Scan for the cell matching the given text and deliver its (x, y) coordinate at center. 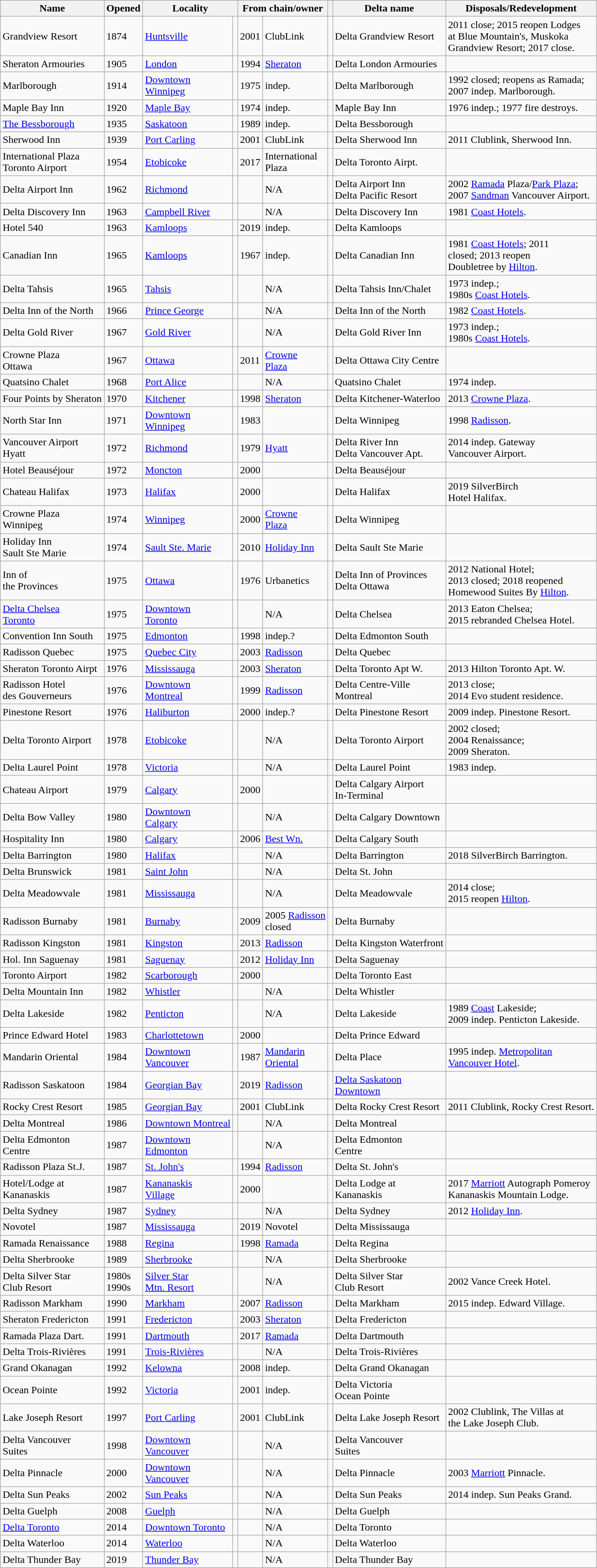
Delta Airport InnDelta Pacific Resort (389, 190)
2017 Marriott Autograph PomeroyKananaskis Mountain Lodge. (521, 1189)
Delta Sault Ste Marie (389, 547)
Four Points by Sheraton (52, 398)
Kingston (188, 943)
Grandview Resort (52, 36)
Delta Prince Edward (389, 1036)
1970 (123, 398)
Delta Gold River (52, 333)
Delta SaskatoonDowntown (389, 1085)
Kitchener (188, 398)
Urbanetics (295, 581)
Hotel/Lodge atKananaskis (52, 1189)
2013 Eaton Chelsea;2015 rebranded Chelsea Hotel. (521, 614)
2002 Ramada Plaza/Park Plaza;2007 Sandman Vancouver Airport. (521, 190)
Delta Quebec (389, 652)
DowntownToronto (188, 614)
Canadian Inn (52, 255)
Delta Inn of Provinces Delta Ottawa (389, 581)
1962 (123, 190)
Delta Sherwood Inn (389, 140)
2011 close; 2015 reopen Lodgesat Blue Mountain's, MuskokaGrandview Resort; 2017 close. (521, 36)
Delta Regina (389, 1243)
Pinestone Resort (52, 712)
Delta Kamloops (389, 228)
Vancouver AirportHyatt (52, 448)
1986 (123, 1123)
1980s1990s (123, 1281)
Hotel Beauséjour (52, 470)
Opened (123, 9)
Delta Rocky Crest Resort (389, 1107)
Downtown Montreal (188, 1123)
Sheraton Armouries (52, 64)
Radisson Plaza St.J. (52, 1167)
Tahsis (188, 288)
Crowne PlazaOttawa (52, 361)
1874 (123, 36)
Edmonton (188, 636)
Delta Calgary South (389, 839)
Delta Burnaby (389, 921)
Delta name (389, 9)
Name (52, 9)
Crowne PlazaWinnipeg (52, 520)
1997 (123, 1418)
1920 (123, 108)
Ramada Plaza Dart. (52, 1336)
2002 (123, 1495)
Delta River Inn Delta Vancouver Apt. (389, 448)
2011 Clublink, Sherwood Inn. (521, 140)
Ocean Pointe (52, 1390)
KananaskisVillage (188, 1189)
Delta Chelsea (389, 614)
Sun Peaks (188, 1495)
Prince Edward Hotel (52, 1036)
Delta Toronto Airpt. (389, 162)
Delta EdmontonCentre (389, 1145)
The Bessborough (52, 124)
DowntownEdmonton (188, 1145)
Radisson Saskatoon (52, 1085)
Convention Inn South (52, 636)
Radisson Markham (52, 1303)
Delta Tahsis (52, 288)
Saskatoon (188, 124)
2011 (250, 361)
1905 (123, 64)
Delta Dartmouth (389, 1336)
2011 Clublink, Rocky Crest Resort. (521, 1107)
Delta Mountain Inn (52, 991)
1939 (123, 140)
Delta Canadian Inn (389, 255)
Downtown Toronto (188, 1527)
Marlborough (52, 86)
Delta Whistler (389, 991)
Delta Saguenay (389, 959)
Whistler (188, 991)
Delta Edmonton Centre (52, 1145)
1988 (123, 1243)
Maple Bay (188, 108)
Delta Tahsis Inn/Chalet (389, 288)
1998 Radisson. (521, 420)
Delta Calgary Downtown (389, 817)
Huntsville (188, 36)
2003 Marriott Pinnacle. (521, 1473)
Sherbrooke (188, 1259)
Delta Centre-VilleMontreal (389, 691)
St. John's (188, 1167)
2012 National Hotel;2013 closed; 2018 reopenedHomewood Suites By Hilton. (521, 581)
2013 close;2014 Evo student residence. (521, 691)
Delta Lake Joseph Resort (389, 1418)
2014 indep. Sun Peaks Grand. (521, 1495)
Delta Brunswick (52, 871)
1995 indep. MetropolitanVancouver Hotel. (521, 1057)
Delta Fredericton (389, 1319)
Radisson Hoteldes Gouverneurs (52, 691)
Delta Halifax (389, 492)
Saguenay (188, 959)
Regina (188, 1243)
2019 SilverBirchHotel Halifax. (521, 492)
Lake Joseph Resort (52, 1418)
Sheraton Fredericton (52, 1319)
2013 Crowne Plaza. (521, 398)
Delta St. John (389, 871)
2014 close;2015 reopen Hilton. (521, 893)
Radisson Burnaby (52, 921)
Delta Toronto Apt W. (389, 668)
Delta London Armouries (389, 64)
Kelowna (188, 1368)
Locality (191, 9)
Best Wn. (295, 839)
InternationalPlaza (295, 162)
DowntownCalgary (188, 817)
Delta Place (389, 1057)
From chain/owner (283, 9)
2007 (250, 1303)
Markham (188, 1303)
Delta Calgary AirportIn-Terminal (389, 789)
Delta Lodge atKananaskis (389, 1189)
1985 (123, 1107)
2002 Clublink, The Villas atthe Lake Joseph Club. (521, 1418)
1968 (123, 382)
1989 Coast Lakeside;2009 indep. Penticton Lakeside. (521, 1013)
Moncton (188, 470)
2002 Vance Creek Hotel. (521, 1281)
Waterloo (188, 1543)
Delta Gold River Inn (389, 333)
Charlottetown (188, 1036)
1981 Coast Hotels. (521, 211)
2005 Radissonclosed (295, 921)
Toronto Airport (52, 975)
Delta Bow Valley (52, 817)
Hol. Inn Saguenay (52, 959)
Port Alice (188, 382)
Sheraton Toronto Airpt (52, 668)
Delta Bessborough (389, 124)
1981 Coast Hotels; 2011closed; 2013 reopenDoubletree by Hilton. (521, 255)
Silver StarMtn. Resort (188, 1281)
Delta Airport Inn (52, 190)
2010 (250, 547)
Ramada Renaissance (52, 1243)
1966 (123, 311)
Delta Marlborough (389, 86)
Delta Markham (389, 1303)
Sault Ste. Marie (188, 547)
Delta ChelseaToronto (52, 614)
1983 indep. (521, 768)
Radisson Kingston (52, 943)
2015 indep. Edward Village. (521, 1303)
Delta Pinestone Resort (389, 712)
Prince George (188, 311)
1954 (123, 162)
Thunder Bay (188, 1559)
Chateau Airport (52, 789)
2012 Holiday Inn. (521, 1211)
Hospitality Inn (52, 839)
1992 closed; reopens as Ramada; 2007 indep. Marlborough. (521, 86)
Delta Edmonton South (389, 636)
Guelph (188, 1511)
Delta Beauséjour (389, 470)
1982 Coast Hotels. (521, 311)
Hyatt (295, 448)
Holiday InnSault Ste Marie (52, 547)
2002 closed;2004 Renaissance;2009 Sheraton. (521, 740)
2014 indep. GatewayVancouver Airport. (521, 448)
Scarborough (188, 975)
Campbell River (188, 211)
Rocky Crest Resort (52, 1107)
2018 SilverBirch Barrington. (521, 855)
2009 indep. Pinestone Resort. (521, 712)
Delta Kitchener-Waterloo (389, 398)
2006 (250, 839)
Fredericton (188, 1319)
Delta Kingston Waterfront (389, 943)
Delta Grandview Resort (389, 36)
1973 (123, 492)
Delta VictoriaOcean Pointe (389, 1390)
2013 (250, 943)
Delta Grand Okanagan (389, 1368)
Delta St. John's (389, 1167)
2012 (250, 959)
International PlazaToronto Airport (52, 162)
DowntownMontreal (188, 691)
1935 (123, 124)
Burnaby (188, 921)
Saint John (188, 871)
1914 (123, 86)
Sydney (188, 1211)
Radisson Quebec (52, 652)
Delta Mississauga (389, 1227)
Winnipeg (188, 520)
Inn ofthe Provinces (52, 581)
Dartmouth (188, 1336)
1971 (123, 420)
2009 (250, 921)
2013 Hilton Toronto Apt. W. (521, 668)
Haliburton (188, 712)
1976 indep.; 1977 fire destroys. (521, 108)
Gold River (188, 333)
Quebec City (188, 652)
North Star Inn (52, 420)
Sherwood Inn (52, 140)
Chateau Halifax (52, 492)
1999 (250, 691)
Grand Okanagan (52, 1368)
Delta Ottawa City Centre (389, 361)
Delta Toronto East (389, 975)
1974 indep. (521, 382)
Penticton (188, 1013)
Hotel 540 (52, 228)
London (188, 64)
Disposals/Redevelopment (521, 9)
1990 (123, 1303)
Trois-Rivières (188, 1352)
